Identify which cell holds the provided text, then report its (x, y) central coordinate. 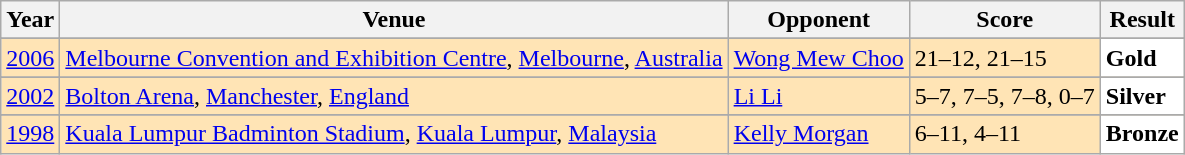
6–11, 4–11 (1004, 134)
1998 (30, 134)
Year (30, 20)
Li Li (818, 96)
Score (1004, 20)
Melbourne Convention and Exhibition Centre, Melbourne, Australia (394, 58)
Opponent (818, 20)
5–7, 7–5, 7–8, 0–7 (1004, 96)
21–12, 21–15 (1004, 58)
2006 (30, 58)
Bronze (1142, 134)
Venue (394, 20)
Result (1142, 20)
2002 (30, 96)
Silver (1142, 96)
Wong Mew Choo (818, 58)
Kuala Lumpur Badminton Stadium, Kuala Lumpur, Malaysia (394, 134)
Bolton Arena, Manchester, England (394, 96)
Gold (1142, 58)
Kelly Morgan (818, 134)
